Capture the cell that displays the provided text and extract its [x, y] central coordinate. 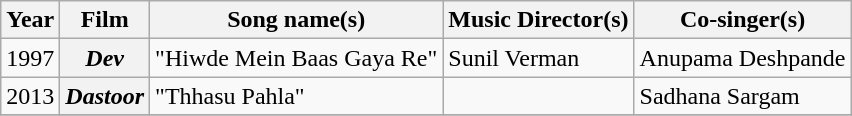
Sunil Verman [538, 58]
1997 [30, 58]
Co-singer(s) [742, 20]
2013 [30, 96]
Sadhana Sargam [742, 96]
Dev [105, 58]
"Hiwde Mein Baas Gaya Re" [296, 58]
Anupama Deshpande [742, 58]
Dastoor [105, 96]
Film [105, 20]
Music Director(s) [538, 20]
Year [30, 20]
Song name(s) [296, 20]
"Thhasu Pahla" [296, 96]
